Determine the [X, Y] coordinate at the center of the cell enclosing the given text.  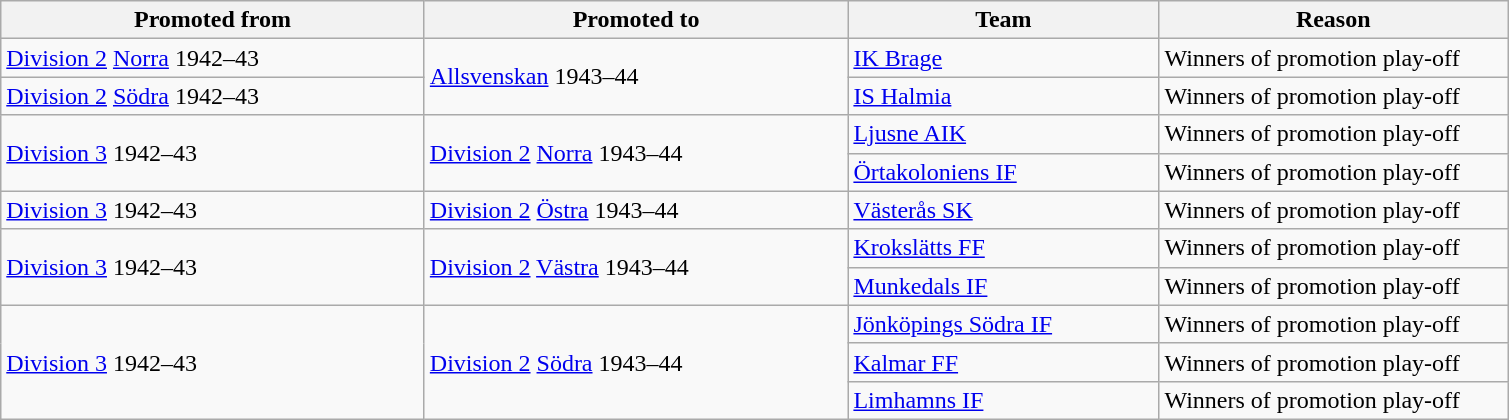
Jönköpings Södra IF [1004, 324]
Västerås SK [1004, 210]
Division 2 Södra 1942–43 [213, 96]
Reason [1334, 20]
Kalmar FF [1004, 362]
Division 2 Västra 1943–44 [636, 267]
Limhamns IF [1004, 400]
Division 2 Norra 1942–43 [213, 58]
Promoted to [636, 20]
Promoted from [213, 20]
Allsvenskan 1943–44 [636, 77]
IK Brage [1004, 58]
Örtakoloniens IF [1004, 172]
Ljusne AIK [1004, 134]
Krokslätts FF [1004, 248]
Division 2 Norra 1943–44 [636, 153]
Division 2 Östra 1943–44 [636, 210]
IS Halmia [1004, 96]
Munkedals IF [1004, 286]
Division 2 Södra 1943–44 [636, 362]
Team [1004, 20]
